Provide the (x, y) coordinate of the cell's center where the given text is located.  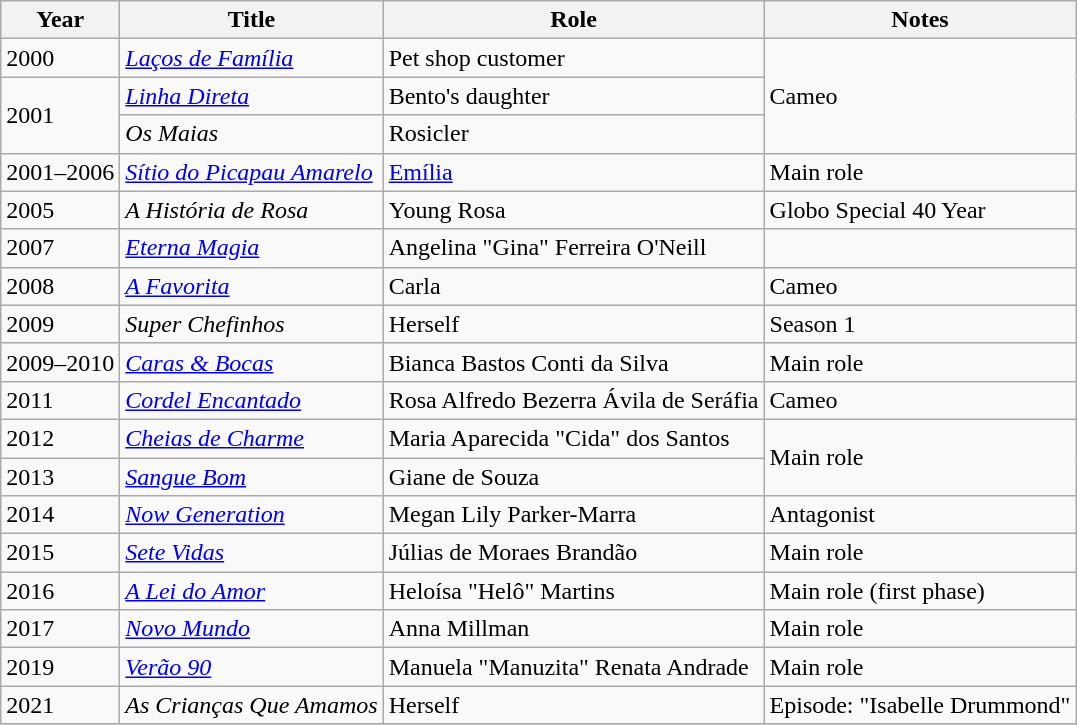
2015 (60, 553)
Main role (first phase) (920, 591)
Maria Aparecida "Cida" dos Santos (574, 438)
2007 (60, 248)
Caras & Bocas (252, 362)
A Favorita (252, 286)
2017 (60, 629)
Rosicler (574, 134)
Bianca Bastos Conti da Silva (574, 362)
2016 (60, 591)
Year (60, 20)
Heloísa "Helô" Martins (574, 591)
Pet shop customer (574, 58)
A História de Rosa (252, 210)
2019 (60, 667)
Bento's daughter (574, 96)
2011 (60, 400)
Title (252, 20)
2001–2006 (60, 172)
Angelina "Gina" Ferreira O'Neill (574, 248)
Now Generation (252, 515)
2014 (60, 515)
2005 (60, 210)
2000 (60, 58)
2001 (60, 115)
2013 (60, 477)
Eterna Magia (252, 248)
2008 (60, 286)
2009–2010 (60, 362)
Linha Direta (252, 96)
Episode: "Isabelle Drummond" (920, 705)
Young Rosa (574, 210)
Emília (574, 172)
Laços de Família (252, 58)
Rosa Alfredo Bezerra Ávila de Seráfia (574, 400)
Globo Special 40 Year (920, 210)
Anna Millman (574, 629)
Sítio do Picapau Amarelo (252, 172)
Carla (574, 286)
Cheias de Charme (252, 438)
2021 (60, 705)
2009 (60, 324)
Verão 90 (252, 667)
Megan Lily Parker-Marra (574, 515)
Manuela "Manuzita" Renata Andrade (574, 667)
Sete Vidas (252, 553)
2012 (60, 438)
Cordel Encantado (252, 400)
Os Maias (252, 134)
Antagonist (920, 515)
Sangue Bom (252, 477)
Season 1 (920, 324)
Notes (920, 20)
Júlias de Moraes Brandão (574, 553)
Novo Mundo (252, 629)
As Crianças Que Amamos (252, 705)
Giane de Souza (574, 477)
A Lei do Amor (252, 591)
Role (574, 20)
Super Chefinhos (252, 324)
